Search for the cell housing the specified text and yield its [x, y] center coordinate. 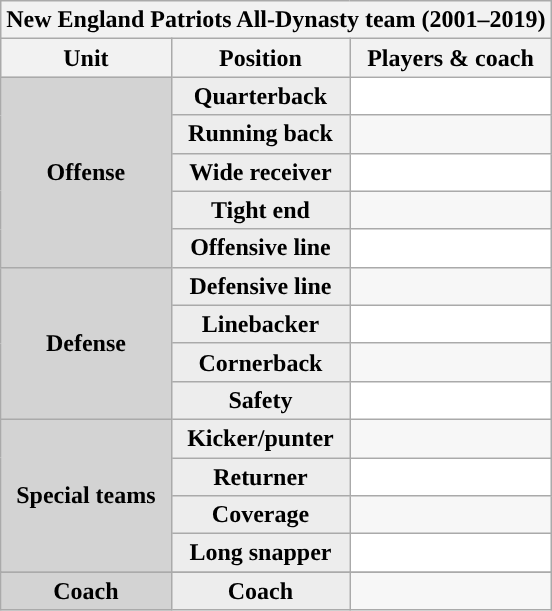
Linebacker [260, 324]
Quarterback [260, 96]
Safety [260, 400]
Tight end [260, 210]
New England Patriots All-Dynasty team (2001–2019) [276, 20]
Players & coach [450, 58]
Unit [86, 58]
Position [260, 58]
Defensive line [260, 286]
Offense [86, 172]
Kicker/punter [260, 438]
Coverage [260, 515]
Returner [260, 477]
Running back [260, 134]
Long snapper [260, 553]
Offensive line [260, 248]
Cornerback [260, 362]
Defense [86, 343]
Wide receiver [260, 172]
Special teams [86, 495]
